Capture the cell that displays the provided text and extract its [X, Y] central coordinate. 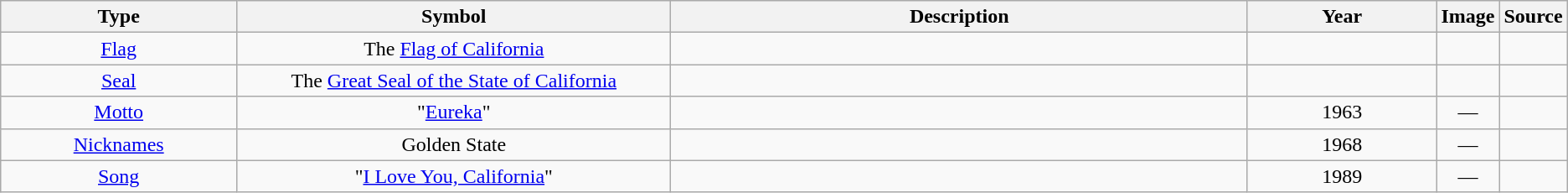
"Eureka" [454, 112]
The Great Seal of the State of California [454, 81]
Seal [119, 81]
1989 [1342, 176]
Flag [119, 49]
1963 [1342, 112]
1968 [1342, 144]
Source [1533, 17]
The Flag of California [454, 49]
Symbol [454, 17]
Type [119, 17]
Image [1467, 17]
Description [959, 17]
Nicknames [119, 144]
Golden State [454, 144]
Motto [119, 112]
Song [119, 176]
Year [1342, 17]
"I Love You, California" [454, 176]
